For the text-containing cell, return its midpoint in [X, Y] coordinate format. 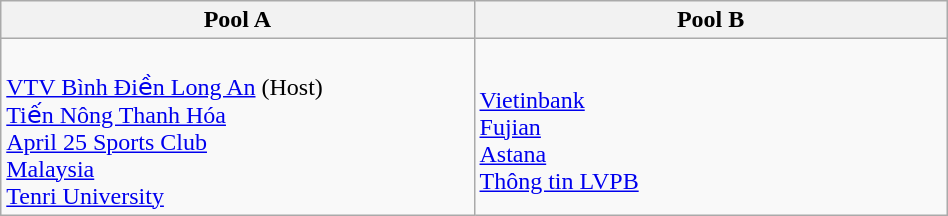
Pool A [238, 20]
VTV Bình Điền Long An (Host) Tiến Nông Thanh Hóa April 25 Sports Club Malaysia Tenri University [238, 127]
Pool B [710, 20]
Vietinbank Fujian Astana Thông tin LVPB [710, 127]
